Identify which cell holds the provided text, then report its [X, Y] central coordinate. 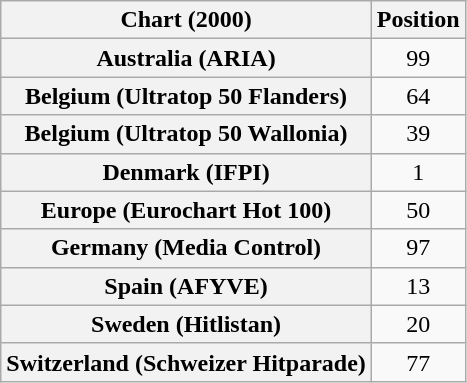
97 [418, 248]
Chart (2000) [186, 20]
99 [418, 58]
Sweden (Hitlistan) [186, 324]
Switzerland (Schweizer Hitparade) [186, 362]
Europe (Eurochart Hot 100) [186, 210]
13 [418, 286]
64 [418, 96]
Belgium (Ultratop 50 Flanders) [186, 96]
Australia (ARIA) [186, 58]
77 [418, 362]
Spain (AFYVE) [186, 286]
50 [418, 210]
20 [418, 324]
Belgium (Ultratop 50 Wallonia) [186, 134]
39 [418, 134]
Denmark (IFPI) [186, 172]
1 [418, 172]
Position [418, 20]
Germany (Media Control) [186, 248]
